Return (X, Y) of the center of cell containing provided text 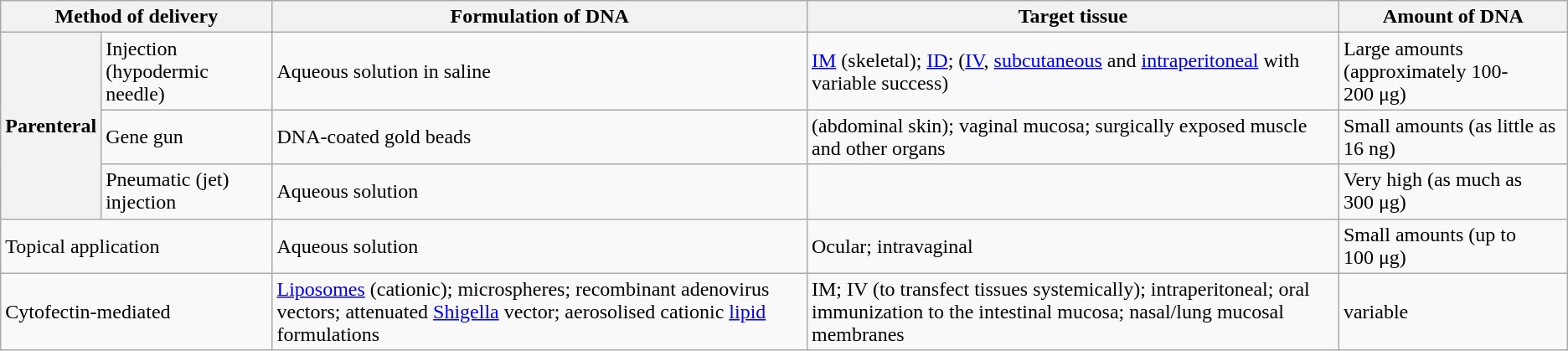
Large amounts (approximately 100-200 μg) (1452, 71)
Injection (hypodermic needle) (187, 71)
Liposomes (cationic); microspheres; recombinant adenovirus vectors; attenuated Shigella vector; aerosolised cationic lipid formulations (539, 312)
variable (1452, 312)
Small amounts (up to 100 μg) (1452, 246)
Pneumatic (jet) injection (187, 191)
Aqueous solution in saline (539, 71)
DNA-coated gold beads (539, 137)
Ocular; intravaginal (1072, 246)
(abdominal skin); vaginal mucosa; surgically exposed muscle and other organs (1072, 137)
Target tissue (1072, 17)
Gene gun (187, 137)
Cytofectin-mediated (137, 312)
Formulation of DNA (539, 17)
Small amounts (as little as 16 ng) (1452, 137)
Amount of DNA (1452, 17)
Method of delivery (137, 17)
Very high (as much as 300 μg) (1452, 191)
IM; IV (to transfect tissues systemically); intraperitoneal; oral immunization to the intestinal mucosa; nasal/lung mucosal membranes (1072, 312)
Parenteral (51, 126)
IM (skeletal); ID; (IV, subcutaneous and intraperitoneal with variable success) (1072, 71)
Topical application (137, 246)
